Provide the [X, Y] coordinate of the cell's center where the given text is located.  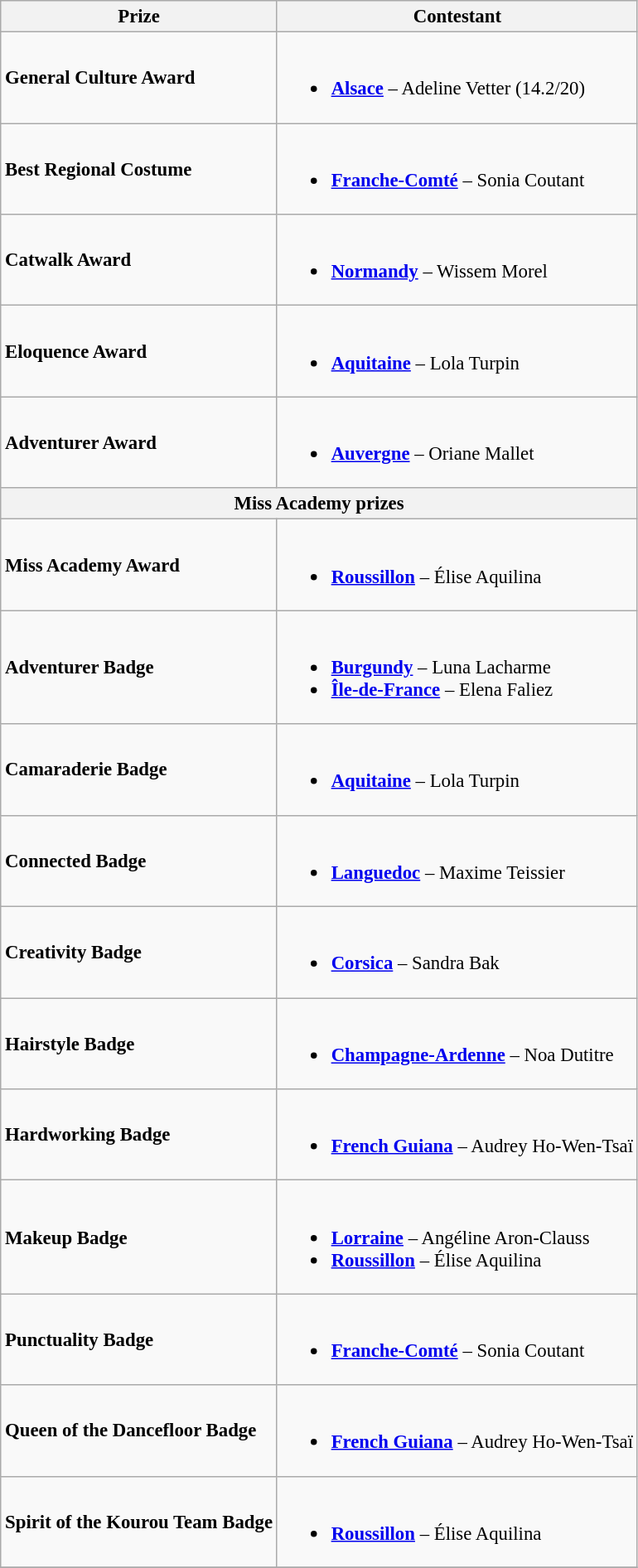
Punctuality Badge [139, 1339]
Miss Academy prizes [320, 504]
Alsace – Adeline Vetter (14.2/20) [457, 78]
Best Regional Costume [139, 169]
Hardworking Badge [139, 1135]
Languedoc – Maxime Teissier [457, 861]
Miss Academy Award [139, 565]
Adventurer Badge [139, 668]
Contestant [457, 17]
Connected Badge [139, 861]
Burgundy – Luna Lacharme Île-de-France – Elena Faliez [457, 668]
Queen of the Dancefloor Badge [139, 1430]
Camaraderie Badge [139, 770]
Adventurer Award [139, 442]
Auvergne – Oriane Mallet [457, 442]
Hairstyle Badge [139, 1044]
Lorraine – Angéline Aron-Clauss Roussillon – Élise Aquilina [457, 1238]
Eloquence Award [139, 351]
General Culture Award [139, 78]
Creativity Badge [139, 953]
Catwalk Award [139, 260]
Normandy – Wissem Morel [457, 260]
Corsica – Sandra Bak [457, 953]
Champagne-Ardenne – Noa Dutitre [457, 1044]
Prize [139, 17]
Spirit of the Kourou Team Badge [139, 1522]
Makeup Badge [139, 1238]
